Scan for the cell matching the given text and deliver its (x, y) coordinate at center. 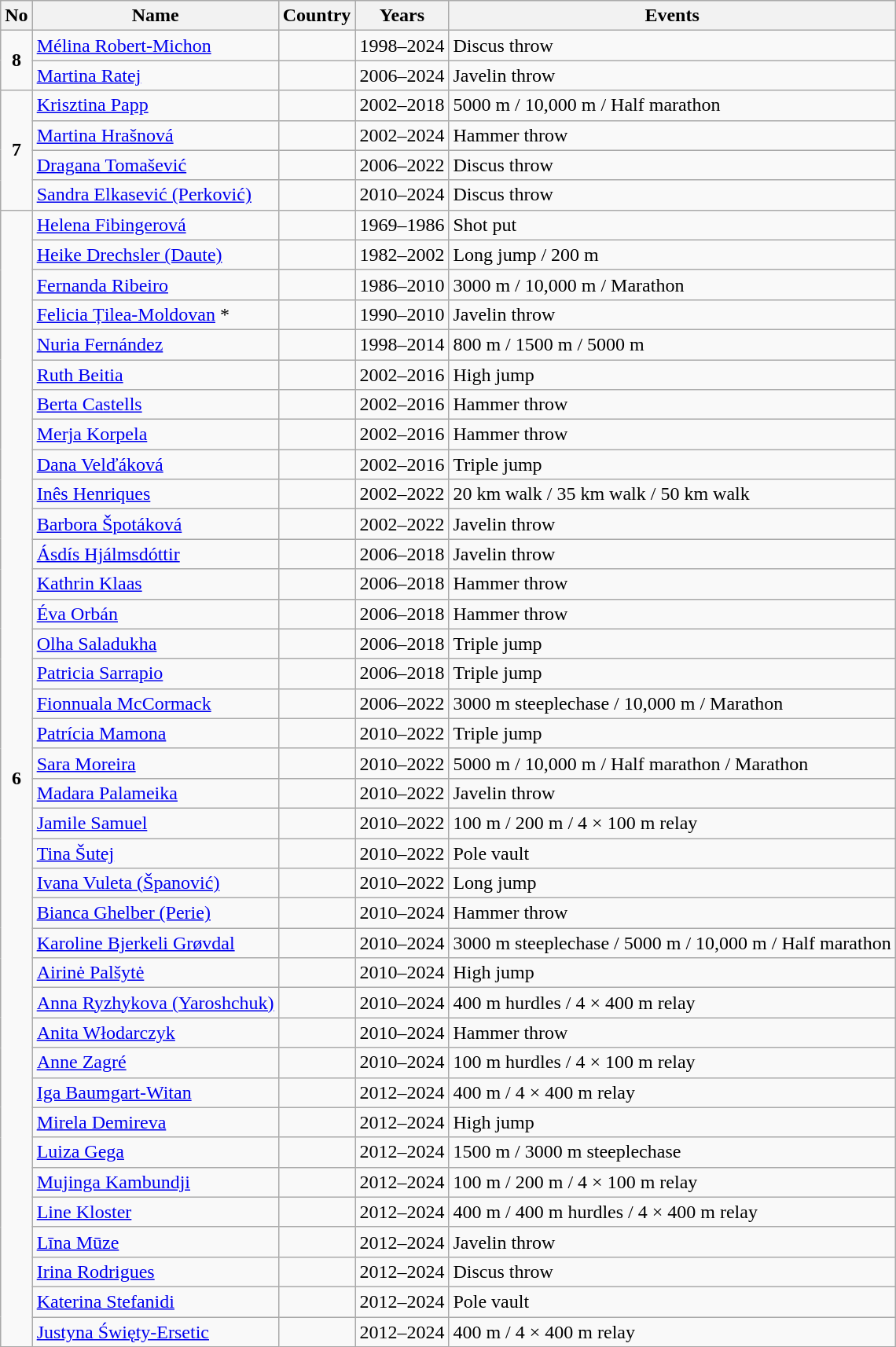
5000 m / 10,000 m / Half marathon / Marathon (672, 763)
1986–2010 (402, 284)
Country (317, 16)
Long jump (672, 883)
Kathrin Klaas (156, 584)
6 (17, 778)
Līna Mūze (156, 1242)
Sandra Elkasević (Perković) (156, 195)
Nuria Fernández (156, 344)
Éva Orbán (156, 614)
3000 m / 10,000 m / Marathon (672, 284)
400 m hurdles / 4 × 400 m relay (672, 1003)
Ásdís Hjálmsdóttir (156, 554)
1998–2024 (402, 46)
1969–1986 (402, 225)
3000 m steeplechase / 10,000 m / Marathon (672, 703)
Fionnuala McCormack (156, 703)
Shot put (672, 225)
Dragana Tomašević (156, 165)
1998–2014 (402, 344)
2006–2024 (402, 75)
Years (402, 16)
Felicia Țilea-Moldovan * (156, 314)
2002–2018 (402, 105)
Martina Ratej (156, 75)
Barbora Špotáková (156, 524)
Anna Ryzhykova (Yaroshchuk) (156, 1003)
Tina Šutej (156, 853)
Berta Castells (156, 405)
20 km walk / 35 km walk / 50 km walk (672, 494)
Martina Hrašnová (156, 135)
No (17, 16)
Jamile Samuel (156, 823)
Justyna Święty-Ersetic (156, 1332)
Line Kloster (156, 1212)
100 m hurdles / 4 × 100 m relay (672, 1063)
Luiza Gega (156, 1152)
Madara Palameika (156, 793)
1500 m / 3000 m steeplechase (672, 1152)
Name (156, 16)
3000 m steeplechase / 5000 m / 10,000 m / Half marathon (672, 943)
Mélina Robert-Michon (156, 46)
1982–2002 (402, 255)
400 m / 400 m hurdles / 4 × 400 m relay (672, 1212)
Patrícia Mamona (156, 733)
Anne Zagré (156, 1063)
Mujinga Kambundji (156, 1182)
2002–2024 (402, 135)
8 (17, 61)
Karoline Bjerkeli Grøvdal (156, 943)
Anita Włodarczyk (156, 1033)
Dana Velďáková (156, 464)
Krisztina Papp (156, 105)
Ruth Beitia (156, 375)
Mirela Demireva (156, 1122)
Iga Baumgart-Witan (156, 1092)
Katerina Stefanidi (156, 1301)
Fernanda Ribeiro (156, 284)
Inês Henriques (156, 494)
Events (672, 16)
Patricia Sarrapio (156, 673)
1990–2010 (402, 314)
7 (17, 150)
Helena Fibingerová (156, 225)
Bianca Ghelber (Perie) (156, 913)
Heike Drechsler (Daute) (156, 255)
Merja Korpela (156, 435)
Ivana Vuleta (Španović) (156, 883)
Olha Saladukha (156, 644)
Sara Moreira (156, 763)
Irina Rodrigues (156, 1272)
Airinė Palšytė (156, 973)
Long jump / 200 m (672, 255)
5000 m / 10,000 m / Half marathon (672, 105)
800 m / 1500 m / 5000 m (672, 344)
